For the text-containing cell, return its midpoint in (x, y) coordinate format. 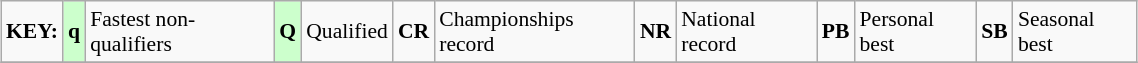
Personal best (916, 32)
KEY: (32, 32)
q (74, 32)
NR (656, 32)
Championships record (534, 32)
Q (288, 32)
Fastest non-qualifiers (180, 32)
Seasonal best (1075, 32)
SB (994, 32)
PB (836, 32)
National record (746, 32)
Qualified (347, 32)
CR (414, 32)
